Return (x, y) of the center of cell containing provided text 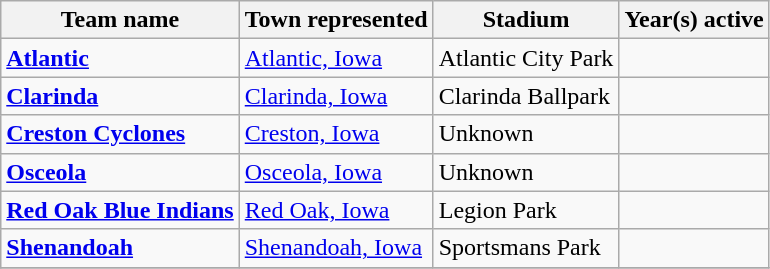
Shenandoah (120, 248)
Red Oak, Iowa (336, 210)
Town represented (336, 20)
Sportsmans Park (526, 248)
Red Oak Blue Indians (120, 210)
Stadium (526, 20)
Clarinda (120, 96)
Shenandoah, Iowa (336, 248)
Osceola (120, 172)
Clarinda Ballpark (526, 96)
Atlantic (120, 58)
Atlantic City Park (526, 58)
Legion Park (526, 210)
Atlantic, Iowa (336, 58)
Creston, Iowa (336, 134)
Creston Cyclones (120, 134)
Clarinda, Iowa (336, 96)
Team name (120, 20)
Osceola, Iowa (336, 172)
Year(s) active (694, 20)
